Capture the cell that displays the provided text and extract its [X, Y] central coordinate. 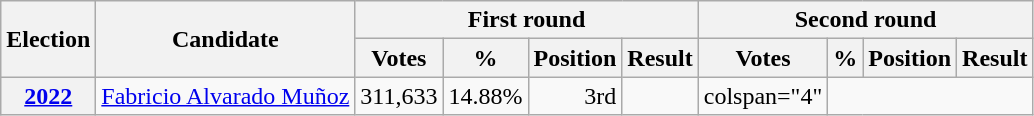
Fabricio Alvarado Muñoz [226, 96]
colspan="4" [763, 96]
311,633 [399, 96]
2022 [48, 96]
First round [526, 20]
3rd [575, 96]
Candidate [226, 39]
Second round [866, 20]
14.88% [486, 96]
Election [48, 39]
